Return the (x, y) coordinate for the center point of the cell that contains the specified text.  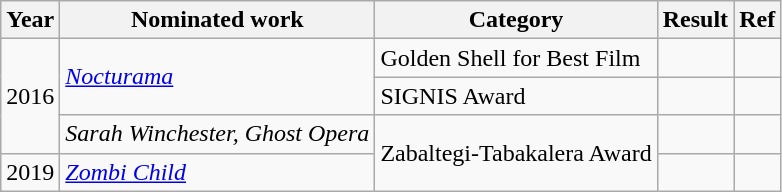
Nocturama (218, 77)
2016 (30, 96)
SIGNIS Award (516, 96)
Nominated work (218, 20)
Ref (758, 20)
Golden Shell for Best Film (516, 58)
Category (516, 20)
Zombi Child (218, 172)
Sarah Winchester, Ghost Opera (218, 134)
Result (695, 20)
Zabaltegi-Tabakalera Award (516, 153)
Year (30, 20)
2019 (30, 172)
